From the cell containing the given text, extract its center point as (x, y) coordinate. 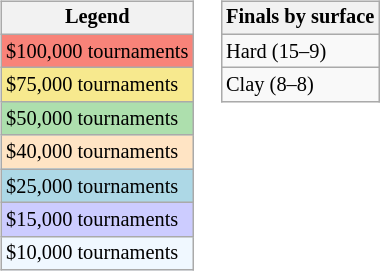
$100,000 tournaments (97, 51)
Clay (8–8) (300, 85)
Legend (97, 18)
$10,000 tournaments (97, 253)
$40,000 tournaments (97, 152)
$75,000 tournaments (97, 85)
$50,000 tournaments (97, 119)
Hard (15–9) (300, 51)
Finals by surface (300, 18)
$15,000 tournaments (97, 220)
$25,000 tournaments (97, 186)
